Return (x, y) of the center of cell containing provided text 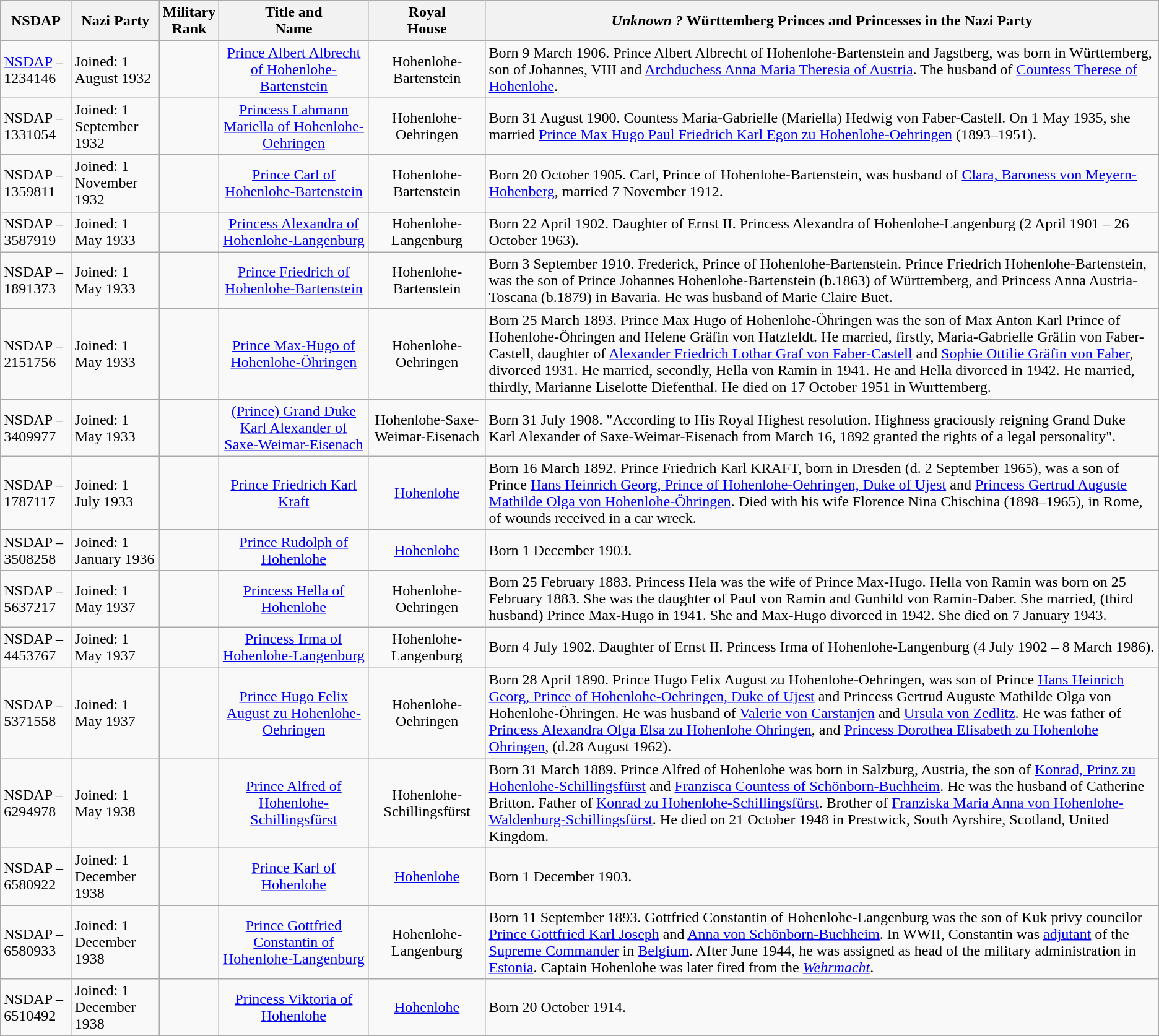
Prince Gottfried Constantin of Hohenlohe-Langenburg (293, 942)
Prince Max-Hugo of Hohenlohe-Öhringen (293, 354)
Prince Karl of Hohenlohe (293, 877)
NSDAP – 1891373 (36, 280)
NSDAP – 4453767 (36, 647)
Joined: 1 January 1936 (115, 550)
NSDAP – 1787117 (36, 493)
Prince Friedrich of Hohenlohe-Bartenstein (293, 280)
Princess Irma of Hohenlohe-Langenburg (293, 647)
Joined: 1 September 1932 (115, 126)
NSDAP – 2151756 (36, 354)
(Prince) Grand Duke Karl Alexander of Saxe-Weimar-Eisenach (293, 428)
Joined: 1 November 1932 (115, 183)
NSDAP – 5371558 (36, 712)
Prince Albert Albrecht of Hohenlohe-Bartenstein (293, 69)
Princess Hella of Hohenlohe (293, 598)
Prince Friedrich Karl Kraft (293, 493)
Born 22 April 1902. Daughter of Ernst II. Princess Alexandra of Hohenlohe-Langenburg (2 April 1901 – 26 October 1963). (822, 231)
Princess Lahmann Mariella of Hohenlohe-Oehringen (293, 126)
Joined: 1 August 1932 (115, 69)
NSDAP – 6580933 (36, 942)
Hohenlohe-Saxe-Weimar-Eisenach (427, 428)
NSDAP – 6294978 (36, 803)
Princess Alexandra of Hohenlohe-Langenburg (293, 231)
Hohenlohe-Schillingsfürst (427, 803)
NSDAP (36, 21)
Born 20 October 1914. (822, 1008)
Princess Viktoria of Hohenlohe (293, 1008)
NSDAP – 6510492 (36, 1008)
NSDAP – 1359811 (36, 183)
NSDAP – 3409977 (36, 428)
Unknown ? Württemberg Princes and Princesses in the Nazi Party (822, 21)
Joined: 1 May 1938 (115, 803)
Prince Rudolph of Hohenlohe (293, 550)
Born 20 October 1905. Carl, Prince of Hohenlohe-Bartenstein, was husband of Clara, Baroness von Meyern-Hohenberg, married 7 November 1912. (822, 183)
Nazi Party (115, 21)
Born 4 July 1902. Daughter of Ernst II. Princess Irma of Hohenlohe-Langenburg (4 July 1902 – 8 March 1986). (822, 647)
NSDAP – 3587919 (36, 231)
RoyalHouse (427, 21)
MilitaryRank (189, 21)
NSDAP – 3508258 (36, 550)
Prince Hugo Felix August zu Hohenlohe-Oehringen (293, 712)
Joined: 1 July 1933 (115, 493)
NSDAP – 1234146 (36, 69)
NSDAP – 5637217 (36, 598)
Prince Carl of Hohenlohe-Bartenstein (293, 183)
NSDAP – 1331054 (36, 126)
NSDAP – 6580922 (36, 877)
Prince Alfred of Hohenlohe-Schillingsfürst (293, 803)
Title andName (293, 21)
